Output the (x, y) coordinate of the center of the cell containing the given text.  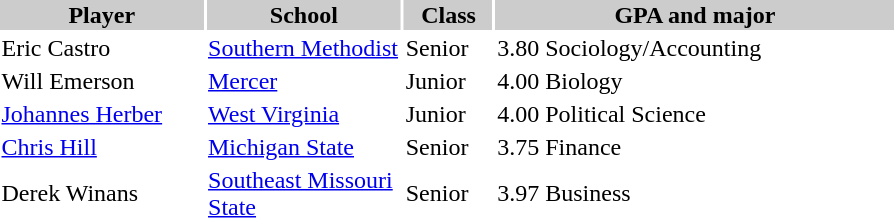
Player (102, 15)
4.00 Biology (695, 81)
Southern Methodist (304, 48)
GPA and major (695, 15)
4.00 Political Science (695, 114)
Class (448, 15)
School (304, 15)
West Virginia (304, 114)
Michigan State (304, 147)
Johannes Herber (102, 114)
Eric Castro (102, 48)
Chris Hill (102, 147)
3.75 Finance (695, 147)
3.80 Sociology/Accounting (695, 48)
Will Emerson (102, 81)
Mercer (304, 81)
